For the text-containing cell, return its midpoint in [X, Y] coordinate format. 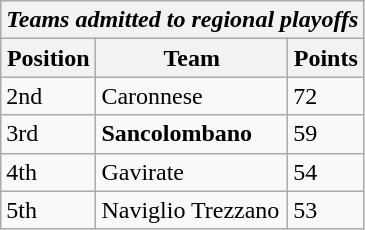
53 [326, 210]
4th [48, 172]
2nd [48, 96]
Team [192, 58]
3rd [48, 134]
Points [326, 58]
72 [326, 96]
59 [326, 134]
Teams admitted to regional playoffs [182, 20]
Position [48, 58]
5th [48, 210]
Naviglio Trezzano [192, 210]
Sancolombano [192, 134]
54 [326, 172]
Caronnese [192, 96]
Gavirate [192, 172]
